Pinpoint the cell where the given text exists, returning its (x, y) midpoint coordinate. 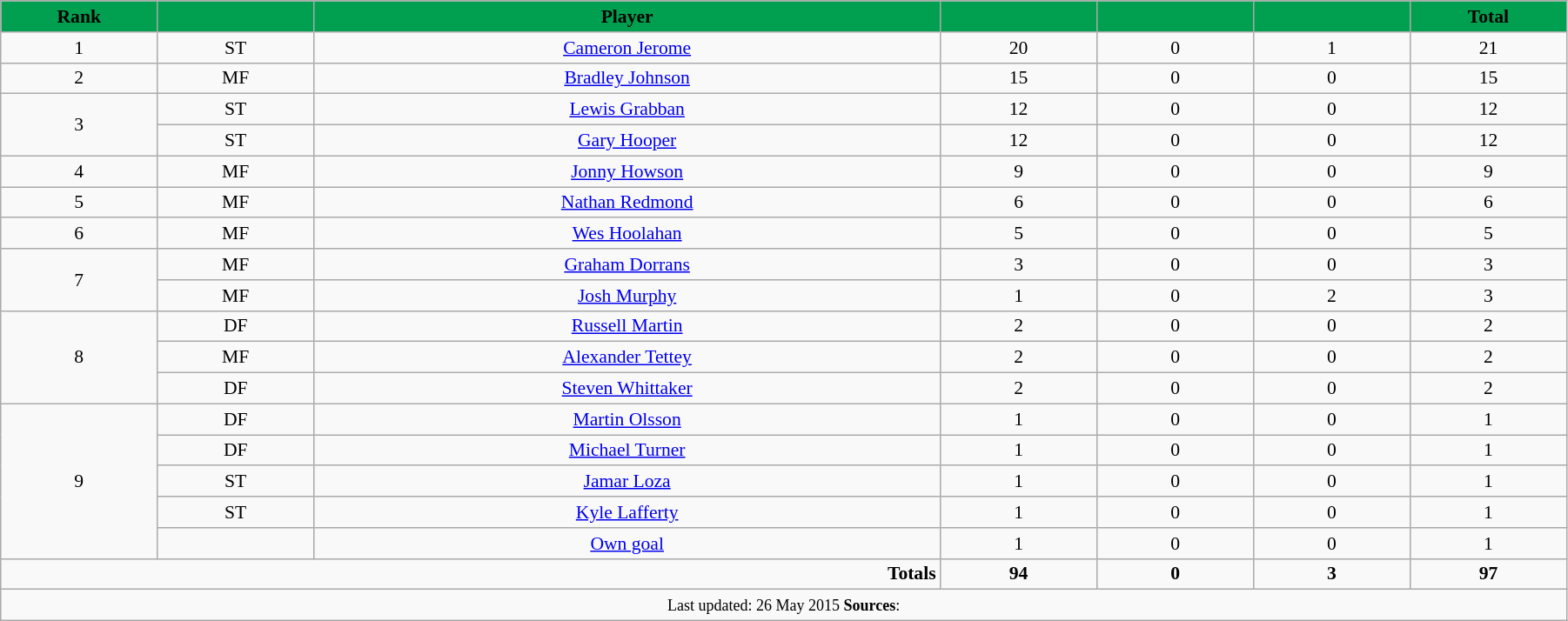
Alexander Tettey (627, 357)
Steven Whittaker (627, 389)
Wes Hoolahan (627, 234)
Player (627, 17)
Bradley Johnson (627, 78)
21 (1488, 48)
Josh Murphy (627, 296)
Michael Turner (627, 451)
20 (1019, 48)
Last updated: 26 May 2015 Sources: (784, 605)
Martin Olsson (627, 419)
Russell Martin (627, 326)
Rank (79, 17)
Kyle Lafferty (627, 512)
Totals (471, 574)
Cameron Jerome (627, 48)
Own goal (627, 544)
97 (1488, 574)
4 (79, 171)
Nathan Redmond (627, 203)
Gary Hooper (627, 141)
Lewis Grabban (627, 110)
Jonny Howson (627, 171)
Graham Dorrans (627, 264)
Total (1488, 17)
7 (79, 280)
94 (1019, 574)
Jamar Loza (627, 482)
8 (79, 357)
